Output the (x, y) coordinate of the center of the cell containing the given text.  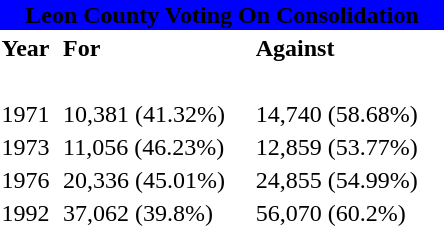
1971 (30, 114)
For (157, 48)
1976 (30, 180)
Leon County Voting On Consolidation (222, 15)
14,740 (58.68%) (349, 114)
10,381 (41.32%) (157, 114)
24,855 (54.99%) (349, 180)
20,336 (45.01%) (157, 180)
1973 (30, 147)
Year (30, 48)
11,056 (46.23%) (157, 147)
12,859 (53.77%) (349, 147)
Against (349, 48)
